Return the [X, Y] coordinate for the center point of the cell that contains the specified text.  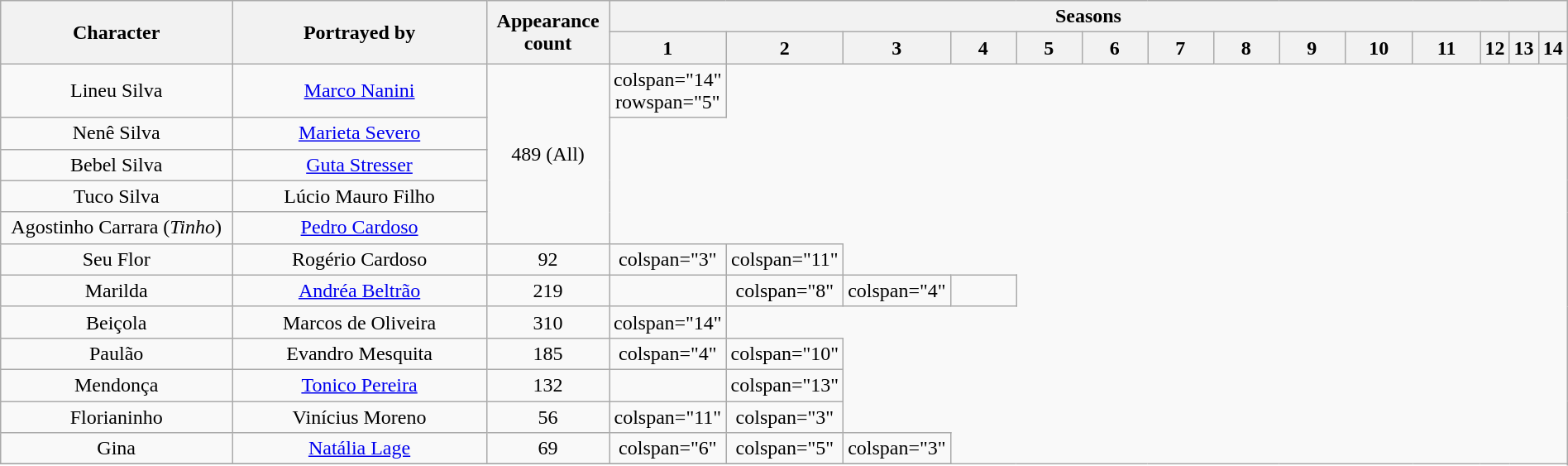
Mendonça [117, 385]
Seu Flor [117, 259]
Nenê Silva [117, 133]
Marieta Severo [360, 133]
Seasons [1088, 17]
13 [1523, 48]
6 [1115, 48]
Gina [117, 449]
69 [548, 449]
12 [1495, 48]
11 [1446, 48]
7 [1181, 48]
colspan="14" rowspan="5" [668, 91]
1 [668, 48]
14 [1553, 48]
489 (All) [548, 154]
Lineu Silva [117, 91]
2 [785, 48]
Evandro Mesquita [360, 353]
8 [1246, 48]
colspan="10" [785, 353]
5 [1049, 48]
colspan="5" [785, 449]
Bebel Silva [117, 165]
9 [1312, 48]
Character [117, 32]
310 [548, 322]
Beiçola [117, 322]
Lúcio Mauro Filho [360, 196]
Andréa Beltrão [360, 291]
colspan="8" [785, 291]
Marco Nanini [360, 91]
colspan="6" [668, 449]
132 [548, 385]
185 [548, 353]
Florianinho [117, 416]
Agostinho Carrara (Tinho) [117, 228]
colspan="14" [668, 322]
colspan="13" [785, 385]
Marcos de Oliveira [360, 322]
Pedro Cardoso [360, 228]
92 [548, 259]
Natália Lage [360, 449]
219 [548, 291]
Appearancecount [548, 32]
Marilda [117, 291]
Guta Stresser [360, 165]
Tuco Silva [117, 196]
56 [548, 416]
Paulão [117, 353]
Vinícius Moreno [360, 416]
3 [897, 48]
10 [1379, 48]
Portrayed by [360, 32]
Tonico Pereira [360, 385]
Rogério Cardoso [360, 259]
4 [983, 48]
